Locate the cell with the specified text and output its (x, y) center coordinate. 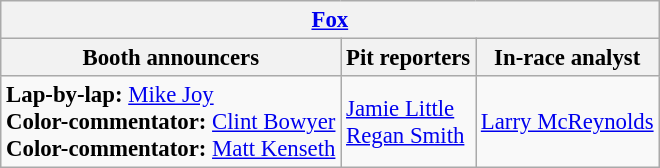
Booth announcers (171, 58)
Pit reporters (408, 58)
Larry McReynolds (568, 122)
Fox (330, 20)
Lap-by-lap: Mike JoyColor-commentator: Clint BowyerColor-commentator: Matt Kenseth (171, 122)
In-race analyst (568, 58)
Jamie LittleRegan Smith (408, 122)
